Capture the cell that displays the provided text and extract its [x, y] central coordinate. 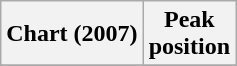
Peakposition [189, 34]
Chart (2007) [72, 34]
